Extract the [x, y] coordinate from the center of the cell holding the provided text.  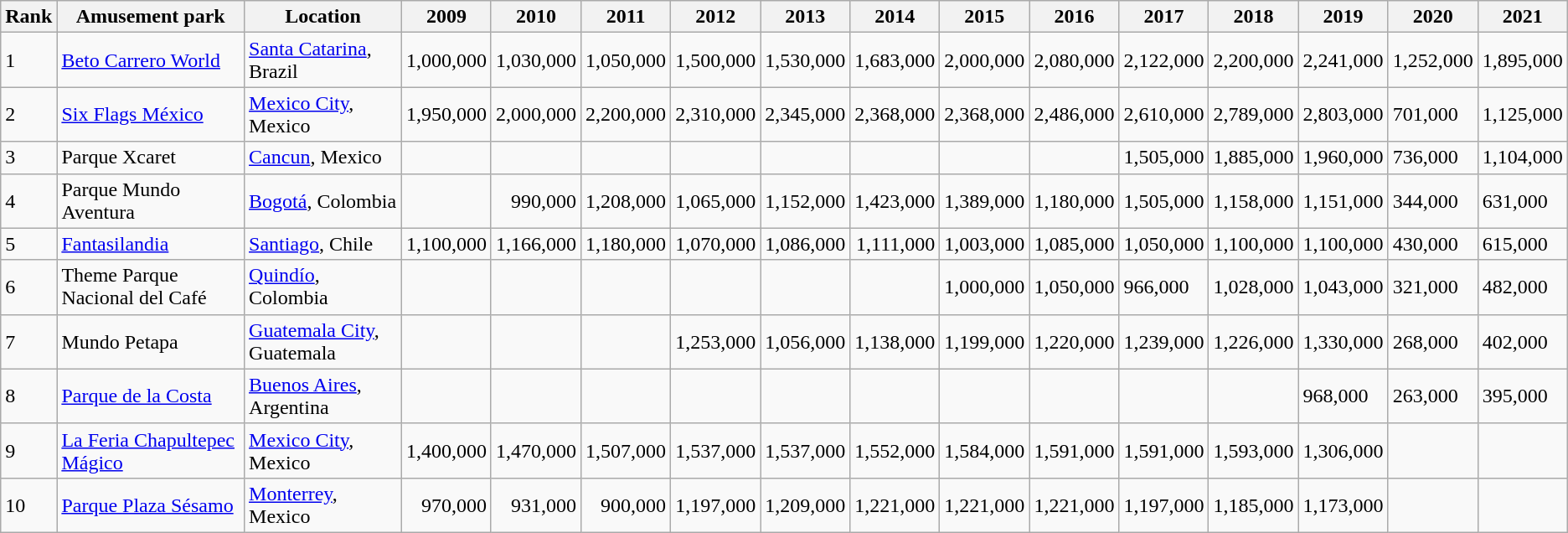
10 [28, 505]
1,151,000 [1344, 201]
1,530,000 [806, 60]
8 [28, 396]
4 [28, 201]
321,000 [1432, 287]
2,803,000 [1344, 114]
2009 [446, 17]
1,683,000 [895, 60]
Cancun, Mexico [323, 158]
Fantasilandia [151, 244]
2012 [715, 17]
1,003,000 [985, 244]
2021 [1523, 17]
1,199,000 [985, 342]
Beto Carrero World [151, 60]
Mundo Petapa [151, 342]
1,111,000 [895, 244]
Guatemala City, Guatemala [323, 342]
1,253,000 [715, 342]
970,000 [446, 505]
Parque Plaza Sésamo [151, 505]
1,085,000 [1074, 244]
6 [28, 287]
900,000 [627, 505]
1,185,000 [1253, 505]
2,610,000 [1164, 114]
1,389,000 [985, 201]
2010 [536, 17]
1,173,000 [1344, 505]
1 [28, 60]
1,158,000 [1253, 201]
2,789,000 [1253, 114]
Rank [28, 17]
482,000 [1523, 287]
2018 [1253, 17]
2,080,000 [1074, 60]
1,500,000 [715, 60]
1,552,000 [895, 451]
1,470,000 [536, 451]
1,895,000 [1523, 60]
1,306,000 [1344, 451]
1,152,000 [806, 201]
Buenos Aires, Argentina [323, 396]
Location [323, 17]
1,043,000 [1344, 287]
1,104,000 [1523, 158]
2,310,000 [715, 114]
9 [28, 451]
2,486,000 [1074, 114]
1,593,000 [1253, 451]
1,166,000 [536, 244]
1,086,000 [806, 244]
395,000 [1523, 396]
1,960,000 [1344, 158]
Parque Xcaret [151, 158]
2 [28, 114]
1,885,000 [1253, 158]
1,125,000 [1523, 114]
966,000 [1164, 287]
931,000 [536, 505]
615,000 [1523, 244]
1,208,000 [627, 201]
1,209,000 [806, 505]
701,000 [1432, 114]
Bogotá, Colombia [323, 201]
1,239,000 [1164, 342]
1,507,000 [627, 451]
1,220,000 [1074, 342]
1,584,000 [985, 451]
7 [28, 342]
1,423,000 [895, 201]
2011 [627, 17]
1,070,000 [715, 244]
Parque de la Costa [151, 396]
968,000 [1344, 396]
631,000 [1523, 201]
1,030,000 [536, 60]
2020 [1432, 17]
990,000 [536, 201]
2015 [985, 17]
1,400,000 [446, 451]
Parque Mundo Aventura [151, 201]
1,138,000 [895, 342]
1,065,000 [715, 201]
Quindío, Colombia [323, 287]
Santa Catarina, Brazil [323, 60]
2014 [895, 17]
Amusement park [151, 17]
2013 [806, 17]
402,000 [1523, 342]
2019 [1344, 17]
2,122,000 [1164, 60]
2,345,000 [806, 114]
344,000 [1432, 201]
3 [28, 158]
La Feria Chapultepec Mágico [151, 451]
1,028,000 [1253, 287]
736,000 [1432, 158]
430,000 [1432, 244]
2016 [1074, 17]
Six Flags México [151, 114]
Santiago, Chile [323, 244]
Theme Parque Nacional del Café [151, 287]
268,000 [1432, 342]
2017 [1164, 17]
1,950,000 [446, 114]
2,241,000 [1344, 60]
1,252,000 [1432, 60]
Monterrey, Mexico [323, 505]
263,000 [1432, 396]
1,330,000 [1344, 342]
1,226,000 [1253, 342]
1,056,000 [806, 342]
5 [28, 244]
